Detect which cell encompasses the target text, then output its (x, y) center coordinate. 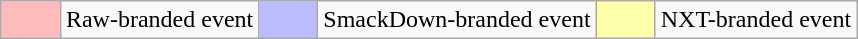
NXT-branded event (756, 20)
SmackDown-branded event (457, 20)
Raw-branded event (159, 20)
